Capture the cell that displays the provided text and extract its [X, Y] central coordinate. 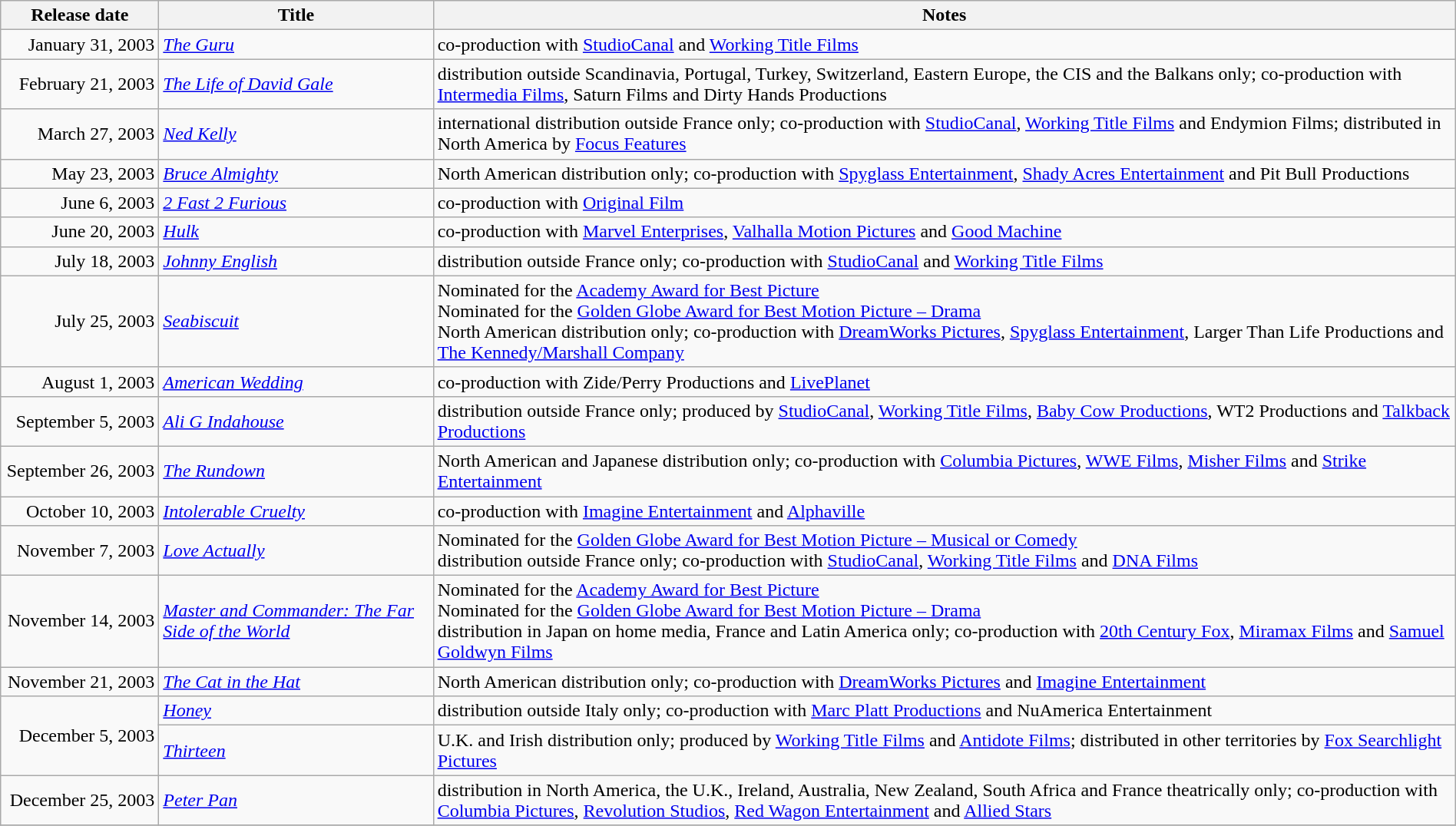
Thirteen [296, 751]
distribution outside France only; co-production with StudioCanal and Working Title Films [945, 261]
The Life of David Gale [296, 84]
distribution outside Italy only; co-production with Marc Platt Productions and NuAmerica Entertainment [945, 711]
Hulk [296, 232]
distribution outside France only; produced by StudioCanal, Working Title Films, Baby Cow Productions, WT2 Productions and Talkback Productions [945, 421]
Johnny English [296, 261]
Master and Commander: The Far Side of the World [296, 622]
September 5, 2003 [80, 421]
co-production with StudioCanal and Working Title Films [945, 45]
co-production with Imagine Entertainment and Alphaville [945, 510]
2 Fast 2 Furious [296, 203]
North American and Japanese distribution only; co-production with Columbia Pictures, WWE Films, Misher Films and Strike Entertainment [945, 471]
Honey [296, 711]
November 14, 2003 [80, 622]
March 27, 2003 [80, 134]
July 25, 2003 [80, 321]
The Cat in the Hat [296, 682]
North American distribution only; co-production with Spyglass Entertainment, Shady Acres Entertainment and Pit Bull Productions [945, 173]
June 20, 2003 [80, 232]
The Guru [296, 45]
Bruce Almighty [296, 173]
Notes [945, 15]
The Rundown [296, 471]
June 6, 2003 [80, 203]
Ali G Indahouse [296, 421]
September 26, 2003 [80, 471]
Release date [80, 15]
Ned Kelly [296, 134]
Peter Pan [296, 800]
co-production with Zide/Perry Productions and LivePlanet [945, 382]
November 21, 2003 [80, 682]
February 21, 2003 [80, 84]
May 23, 2003 [80, 173]
Intolerable Cruelty [296, 510]
August 1, 2003 [80, 382]
Title [296, 15]
Seabiscuit [296, 321]
U.K. and Irish distribution only; produced by Working Title Films and Antidote Films; distributed in other territories by Fox Searchlight Pictures [945, 751]
November 7, 2003 [80, 551]
October 10, 2003 [80, 510]
co-production with Marvel Enterprises, Valhalla Motion Pictures and Good Machine [945, 232]
American Wedding [296, 382]
July 18, 2003 [80, 261]
Love Actually [296, 551]
January 31, 2003 [80, 45]
North American distribution only; co-production with DreamWorks Pictures and Imagine Entertainment [945, 682]
co-production with Original Film [945, 203]
December 5, 2003 [80, 735]
December 25, 2003 [80, 800]
